Identify which cell holds the provided text, then report its [X, Y] central coordinate. 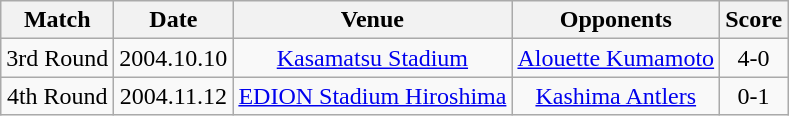
2004.11.12 [174, 96]
4th Round [58, 96]
Opponents [616, 20]
EDION Stadium Hiroshima [372, 96]
Match [58, 20]
Venue [372, 20]
3rd Round [58, 58]
Kashima Antlers [616, 96]
2004.10.10 [174, 58]
Alouette Kumamoto [616, 58]
4-0 [754, 58]
Date [174, 20]
Score [754, 20]
Kasamatsu Stadium [372, 58]
0-1 [754, 96]
